Return the (X, Y) coordinate for the center point of the cell that contains the specified text.  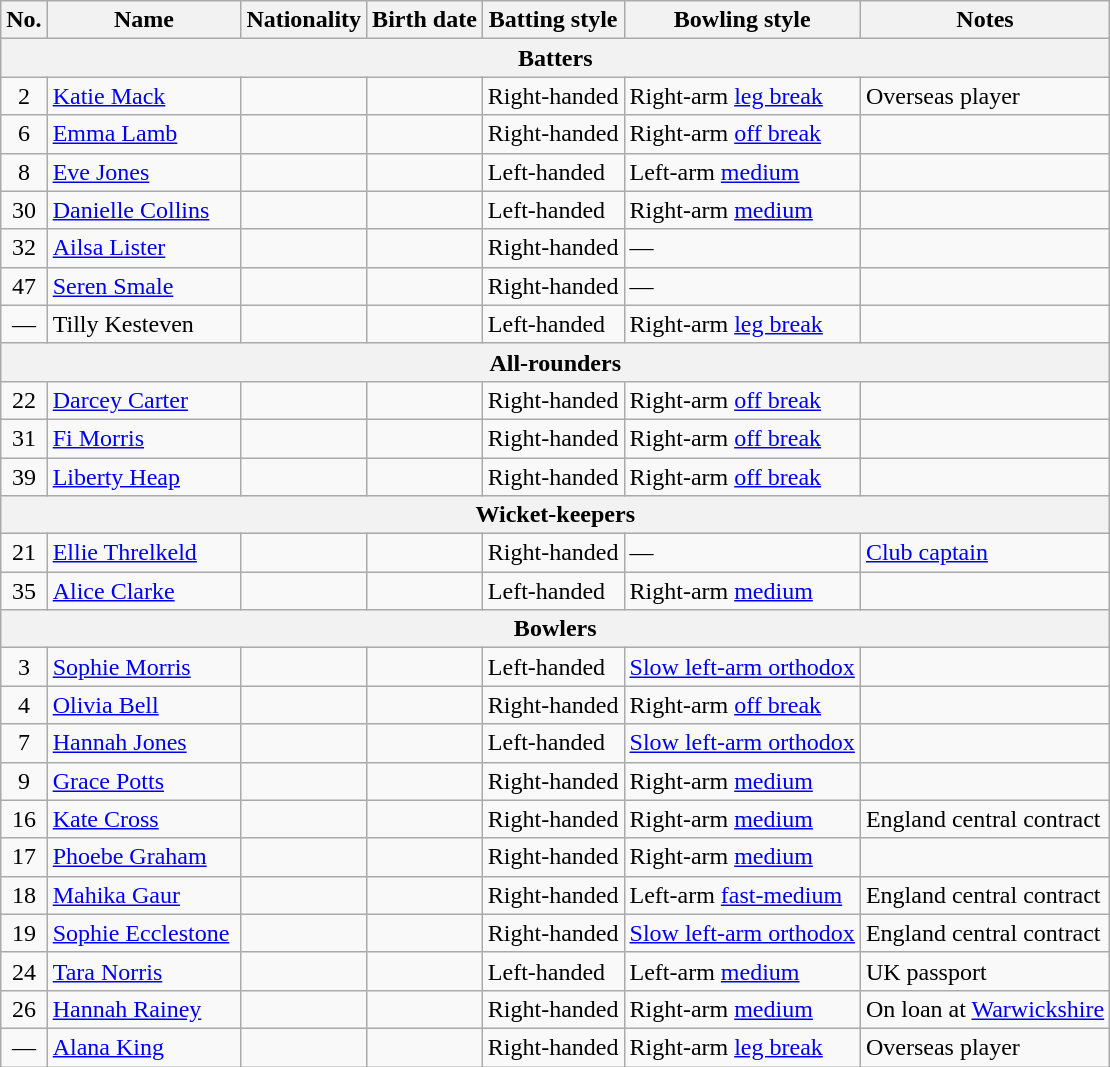
Danielle Collins (144, 210)
Emma Lamb (144, 134)
32 (24, 248)
3 (24, 667)
Eve Jones (144, 172)
Sophie Morris (144, 667)
Hannah Jones (144, 743)
16 (24, 819)
17 (24, 857)
Bowling style (742, 20)
On loan at Warwickshire (984, 1009)
Hannah Rainey (144, 1009)
Birth date (425, 20)
31 (24, 438)
Liberty Heap (144, 477)
Tilly Kesteven (144, 324)
Batters (556, 58)
No. (24, 20)
Kate Cross (144, 819)
47 (24, 286)
Alice Clarke (144, 591)
22 (24, 400)
21 (24, 553)
Left-arm fast-medium (742, 895)
Name (144, 20)
39 (24, 477)
35 (24, 591)
Bowlers (556, 629)
7 (24, 743)
6 (24, 134)
Tara Norris (144, 971)
4 (24, 705)
Grace Potts (144, 781)
Olivia Bell (144, 705)
Batting style (553, 20)
8 (24, 172)
Nationality (304, 20)
2 (24, 96)
Wicket-keepers (556, 515)
19 (24, 933)
Ellie Threlkeld (144, 553)
Club captain (984, 553)
9 (24, 781)
UK passport (984, 971)
Darcey Carter (144, 400)
Notes (984, 20)
Alana King (144, 1047)
Sophie Ecclestone (144, 933)
24 (24, 971)
Ailsa Lister (144, 248)
26 (24, 1009)
All-rounders (556, 362)
30 (24, 210)
Fi Morris (144, 438)
Mahika Gaur (144, 895)
Katie Mack (144, 96)
18 (24, 895)
Seren Smale (144, 286)
Phoebe Graham (144, 857)
